Return the [X, Y] coordinate for the center point of the cell that contains the specified text.  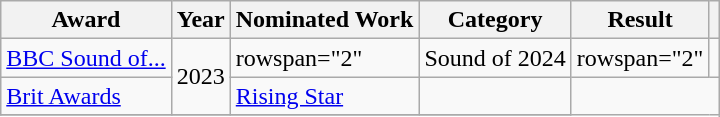
Award [86, 20]
Year [200, 20]
Brit Awards [86, 96]
2023 [200, 77]
Sound of 2024 [495, 58]
Rising Star [324, 96]
Nominated Work [324, 20]
BBC Sound of... [86, 58]
Result [640, 20]
Category [495, 20]
